Determine the [X, Y] coordinate at the center of the cell enclosing the given text.  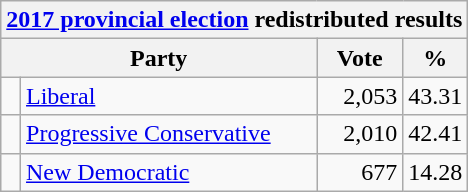
New Democratic [169, 172]
Progressive Conservative [169, 134]
2017 provincial election redistributed results [234, 20]
Party [159, 58]
42.41 [436, 134]
2,053 [360, 96]
% [436, 58]
Liberal [169, 96]
677 [360, 172]
14.28 [436, 172]
2,010 [360, 134]
Vote [360, 58]
43.31 [436, 96]
